Capture the cell that displays the provided text and extract its (x, y) central coordinate. 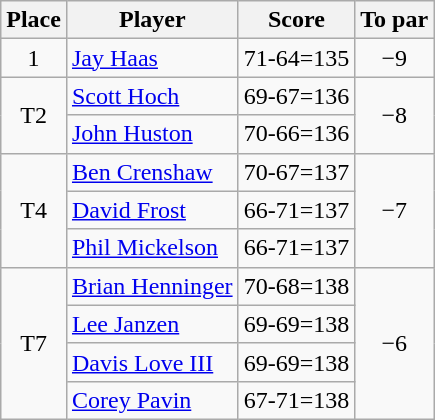
John Huston (152, 134)
Score (296, 20)
69-67=136 (296, 96)
To par (394, 20)
T4 (34, 210)
67-71=138 (296, 400)
−6 (394, 343)
Place (34, 20)
−8 (394, 115)
Ben Crenshaw (152, 172)
70-68=138 (296, 286)
Phil Mickelson (152, 248)
T7 (34, 343)
David Frost (152, 210)
Scott Hoch (152, 96)
Lee Janzen (152, 324)
71-64=135 (296, 58)
Corey Pavin (152, 400)
Player (152, 20)
−9 (394, 58)
−7 (394, 210)
T2 (34, 115)
Jay Haas (152, 58)
1 (34, 58)
Brian Henninger (152, 286)
70-67=137 (296, 172)
70-66=136 (296, 134)
Davis Love III (152, 362)
